Detect which cell encompasses the target text, then output its (x, y) center coordinate. 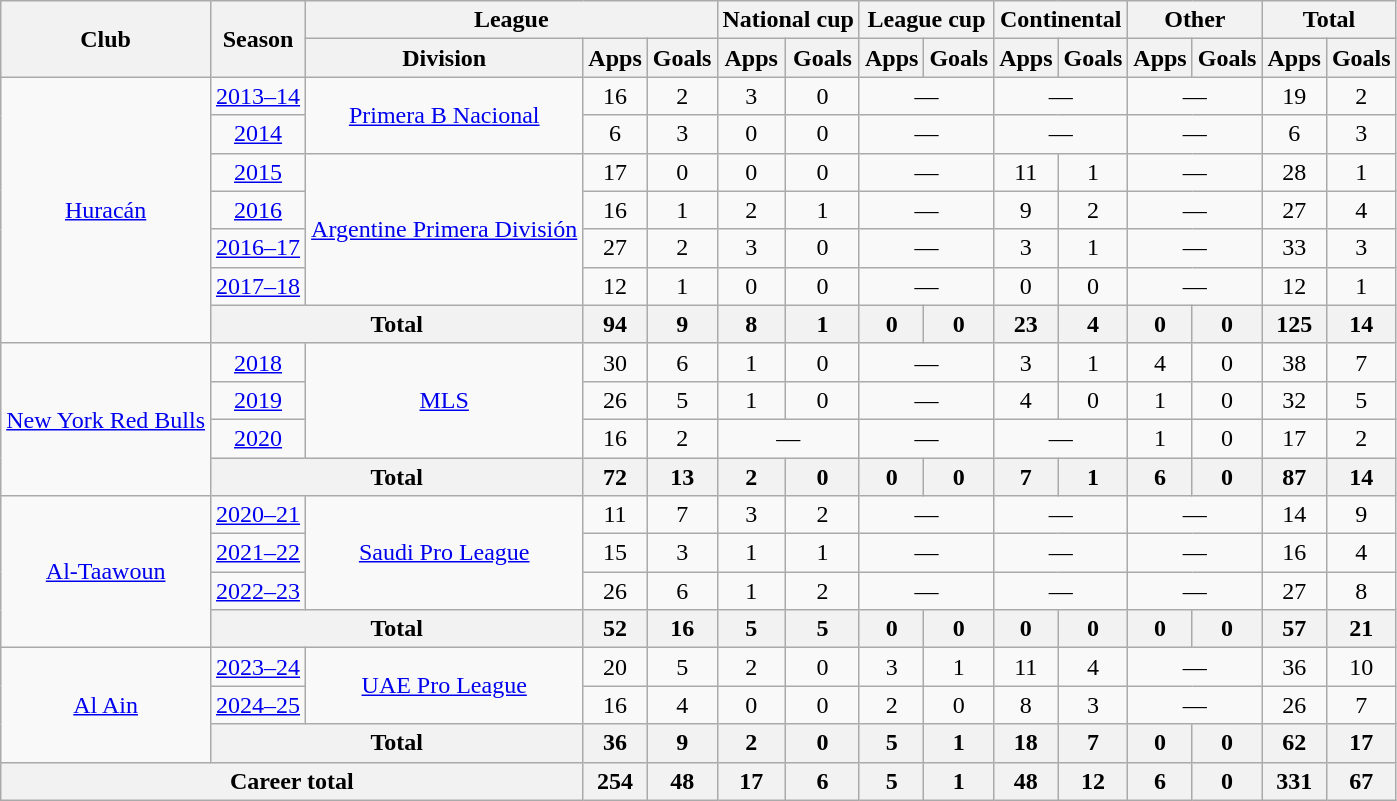
23 (1026, 324)
New York Red Bulls (106, 419)
28 (1294, 172)
Career total (292, 781)
2016–17 (258, 248)
52 (615, 629)
2018 (258, 362)
MLS (444, 400)
Other (1195, 20)
38 (1294, 362)
67 (1361, 781)
Al-Taawoun (106, 572)
30 (615, 362)
10 (1361, 667)
Division (444, 58)
Al Ain (106, 705)
57 (1294, 629)
18 (1026, 743)
2013–14 (258, 96)
72 (615, 477)
2019 (258, 400)
2016 (258, 210)
2020 (258, 438)
Season (258, 39)
UAE Pro League (444, 686)
33 (1294, 248)
Primera B Nacional (444, 115)
20 (615, 667)
Huracán (106, 210)
League cup (926, 20)
National cup (788, 20)
2022–23 (258, 591)
13 (682, 477)
15 (615, 553)
League (512, 20)
331 (1294, 781)
2023–24 (258, 667)
125 (1294, 324)
94 (615, 324)
2017–18 (258, 286)
32 (1294, 400)
Saudi Pro League (444, 553)
254 (615, 781)
Continental (1061, 20)
2024–25 (258, 705)
2014 (258, 134)
2021–22 (258, 553)
2015 (258, 172)
Club (106, 39)
19 (1294, 96)
21 (1361, 629)
2020–21 (258, 515)
62 (1294, 743)
87 (1294, 477)
Argentine Primera División (444, 229)
